Identify which cell holds the provided text, then report its (X, Y) central coordinate. 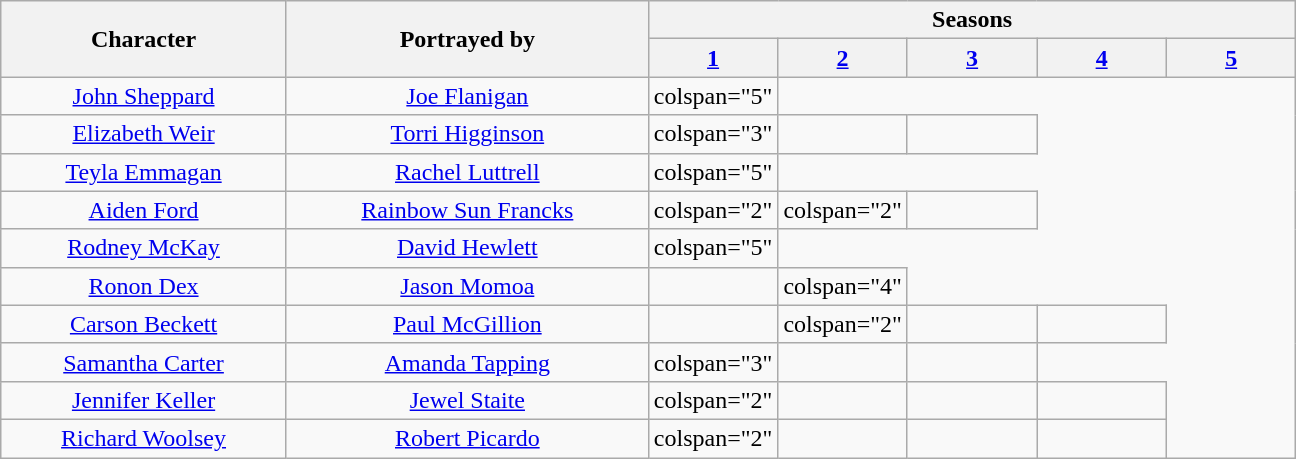
3 (972, 58)
colspan="4" (843, 286)
Jennifer Keller (144, 400)
Ronon Dex (144, 286)
Portrayed by (467, 39)
4 (1102, 58)
Paul McGillion (467, 324)
Elizabeth Weir (144, 134)
David Hewlett (467, 248)
Aiden Ford (144, 210)
Teyla Emmagan (144, 172)
Samantha Carter (144, 362)
Robert Picardo (467, 438)
Richard Woolsey (144, 438)
Torri Higginson (467, 134)
Rainbow Sun Francks (467, 210)
Rachel Luttrell (467, 172)
Seasons (972, 20)
Jason Momoa (467, 286)
Joe Flanigan (467, 96)
1 (713, 58)
2 (843, 58)
John Sheppard (144, 96)
5 (1231, 58)
Rodney McKay (144, 248)
Carson Beckett (144, 324)
Character (144, 39)
Amanda Tapping (467, 362)
Jewel Staite (467, 400)
